Locate the cell with the specified text and output its (x, y) center coordinate. 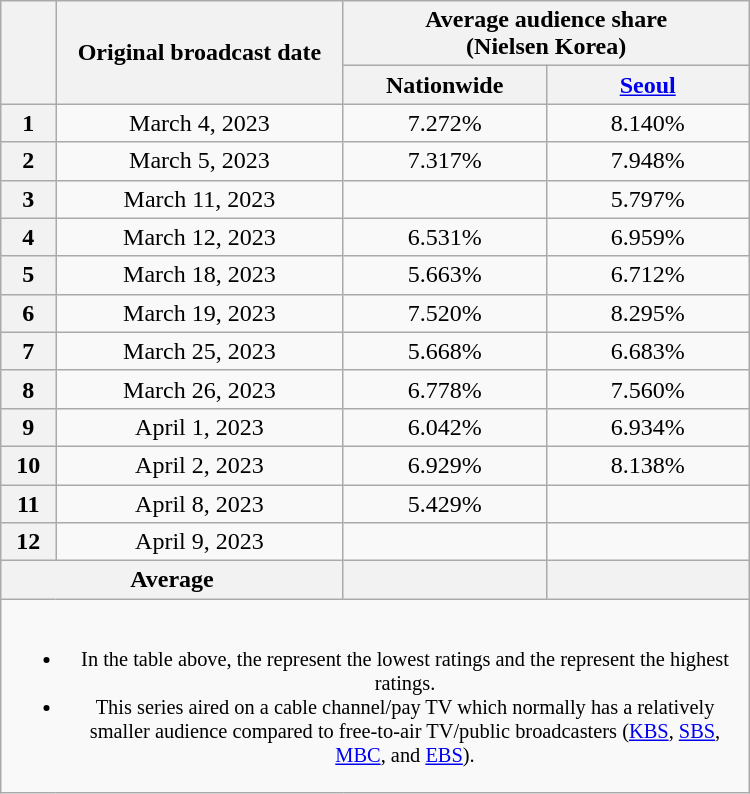
7.948% (648, 161)
7.272% (444, 123)
April 2, 2023 (200, 465)
March 12, 2023 (200, 237)
March 11, 2023 (200, 199)
9 (28, 427)
3 (28, 199)
March 19, 2023 (200, 313)
March 5, 2023 (200, 161)
6.042% (444, 427)
12 (28, 542)
Original broadcast date (200, 52)
6.929% (444, 465)
5 (28, 275)
6.934% (648, 427)
2 (28, 161)
5.429% (444, 503)
6.531% (444, 237)
1 (28, 123)
April 9, 2023 (200, 542)
4 (28, 237)
March 26, 2023 (200, 389)
7.317% (444, 161)
Average (172, 580)
April 8, 2023 (200, 503)
6.712% (648, 275)
5.797% (648, 199)
March 18, 2023 (200, 275)
6.959% (648, 237)
8.138% (648, 465)
8.295% (648, 313)
Nationwide (444, 85)
8.140% (648, 123)
8 (28, 389)
March 25, 2023 (200, 351)
10 (28, 465)
7 (28, 351)
7.520% (444, 313)
6.778% (444, 389)
5.668% (444, 351)
Average audience share(Nielsen Korea) (546, 34)
7.560% (648, 389)
6 (28, 313)
April 1, 2023 (200, 427)
6.683% (648, 351)
5.663% (444, 275)
Seoul (648, 85)
11 (28, 503)
March 4, 2023 (200, 123)
